Extract the (X, Y) coordinate from the center of the cell holding the provided text.  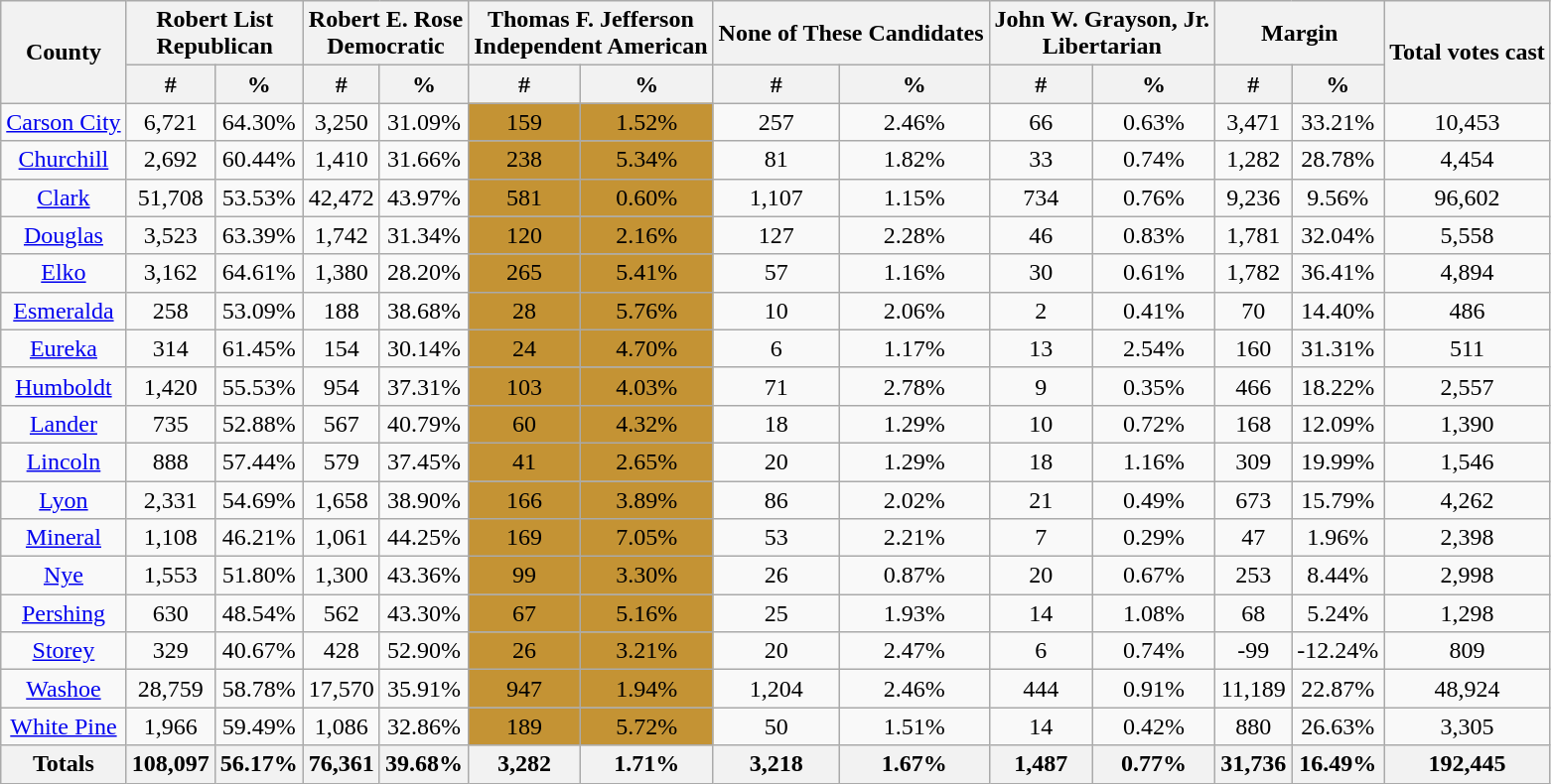
None of These Candidates (851, 34)
60 (524, 424)
12.09% (1339, 424)
108,097 (171, 764)
35.91% (423, 689)
1.82% (914, 160)
31.31% (1339, 348)
46 (1041, 235)
40.67% (258, 651)
31.09% (423, 122)
444 (1041, 689)
White Pine (64, 726)
1,546 (1468, 461)
Pershing (64, 613)
81 (776, 160)
30.14% (423, 348)
Clark (64, 197)
50 (776, 726)
1,390 (1468, 424)
59.49% (258, 726)
1,781 (1253, 235)
2.65% (646, 461)
1,487 (1041, 764)
53.53% (258, 197)
Thomas F. JeffersonIndependent American (591, 34)
86 (776, 499)
32.04% (1339, 235)
5.41% (646, 273)
0.41% (1154, 311)
0.63% (1154, 122)
9 (1041, 386)
56.17% (258, 764)
Total votes cast (1468, 52)
76,361 (342, 764)
County (64, 52)
5.34% (646, 160)
1,108 (171, 538)
53 (776, 538)
0.83% (1154, 235)
166 (524, 499)
127 (776, 235)
880 (1253, 726)
Nye (64, 576)
4,262 (1468, 499)
Churchill (64, 160)
4.70% (646, 348)
189 (524, 726)
28.78% (1339, 160)
8.44% (1339, 576)
169 (524, 538)
32.86% (423, 726)
28.20% (423, 273)
52.88% (258, 424)
5.72% (646, 726)
265 (524, 273)
238 (524, 160)
43.97% (423, 197)
61.45% (258, 348)
66 (1041, 122)
36.41% (1339, 273)
37.31% (423, 386)
Robert E. RoseDemocratic (385, 34)
1.08% (1154, 613)
14.40% (1339, 311)
5,558 (1468, 235)
67 (524, 613)
38.90% (423, 499)
18.22% (1339, 386)
0.61% (1154, 273)
43.36% (423, 576)
309 (1253, 461)
1.15% (914, 197)
Lander (64, 424)
253 (1253, 576)
0.42% (1154, 726)
47 (1253, 538)
314 (171, 348)
-12.24% (1339, 651)
57 (776, 273)
0.35% (1154, 386)
1,782 (1253, 273)
10,453 (1468, 122)
4,454 (1468, 160)
60.44% (258, 160)
3,471 (1253, 122)
0.72% (1154, 424)
567 (342, 424)
1,204 (776, 689)
33 (1041, 160)
159 (524, 122)
486 (1468, 311)
1.52% (646, 122)
3.30% (646, 576)
947 (524, 689)
1,658 (342, 499)
257 (776, 122)
3,305 (1468, 726)
43.30% (423, 613)
188 (342, 311)
579 (342, 461)
3,162 (171, 273)
99 (524, 576)
809 (1468, 651)
26.63% (1339, 726)
58.78% (258, 689)
3,218 (776, 764)
1.93% (914, 613)
1,282 (1253, 160)
19.99% (1339, 461)
9,236 (1253, 197)
11,189 (1253, 689)
1.96% (1339, 538)
2,998 (1468, 576)
Eureka (64, 348)
2,398 (1468, 538)
2.78% (914, 386)
Elko (64, 273)
154 (342, 348)
Esmeralda (64, 311)
Mineral (64, 538)
192,445 (1468, 764)
30 (1041, 273)
428 (342, 651)
37.45% (423, 461)
1.17% (914, 348)
51.80% (258, 576)
1,300 (342, 576)
28 (524, 311)
734 (1041, 197)
Douglas (64, 235)
562 (342, 613)
2,557 (1468, 386)
2.06% (914, 311)
53.09% (258, 311)
John W. Grayson, Jr.Libertarian (1102, 34)
103 (524, 386)
68 (1253, 613)
Storey (64, 651)
54.69% (258, 499)
0.67% (1154, 576)
71 (776, 386)
51,708 (171, 197)
42,472 (342, 197)
55.53% (258, 386)
1,061 (342, 538)
63.39% (258, 235)
4,894 (1468, 273)
0.49% (1154, 499)
7 (1041, 538)
673 (1253, 499)
4.32% (646, 424)
70 (1253, 311)
5.16% (646, 613)
39.68% (423, 764)
48.54% (258, 613)
Washoe (64, 689)
0.29% (1154, 538)
Humboldt (64, 386)
1,380 (342, 273)
41 (524, 461)
31,736 (1253, 764)
1,410 (342, 160)
Lincoln (64, 461)
24 (524, 348)
31.34% (423, 235)
954 (342, 386)
329 (171, 651)
3,250 (342, 122)
2.16% (646, 235)
25 (776, 613)
15.79% (1339, 499)
466 (1253, 386)
-99 (1253, 651)
3.21% (646, 651)
1,553 (171, 576)
581 (524, 197)
2,692 (171, 160)
13 (1041, 348)
33.21% (1339, 122)
Totals (64, 764)
2.47% (914, 651)
1,086 (342, 726)
3,523 (171, 235)
1.51% (914, 726)
46.21% (258, 538)
511 (1468, 348)
9.56% (1339, 197)
168 (1253, 424)
0.91% (1154, 689)
21 (1041, 499)
0.87% (914, 576)
0.60% (646, 197)
2.28% (914, 235)
28,759 (171, 689)
1.71% (646, 764)
Margin (1300, 34)
64.30% (258, 122)
38.68% (423, 311)
31.66% (423, 160)
Carson City (64, 122)
Lyon (64, 499)
1.67% (914, 764)
630 (171, 613)
44.25% (423, 538)
258 (171, 311)
2.02% (914, 499)
2.54% (1154, 348)
1,298 (1468, 613)
22.87% (1339, 689)
48,924 (1468, 689)
Robert ListRepublican (214, 34)
120 (524, 235)
5.24% (1339, 613)
1,742 (342, 235)
7.05% (646, 538)
6,721 (171, 122)
3,282 (524, 764)
888 (171, 461)
2 (1041, 311)
5.76% (646, 311)
0.77% (1154, 764)
1,107 (776, 197)
52.90% (423, 651)
64.61% (258, 273)
2.21% (914, 538)
160 (1253, 348)
57.44% (258, 461)
735 (171, 424)
3.89% (646, 499)
40.79% (423, 424)
96,602 (1468, 197)
17,570 (342, 689)
1,420 (171, 386)
4.03% (646, 386)
2,331 (171, 499)
16.49% (1339, 764)
0.76% (1154, 197)
1,966 (171, 726)
1.94% (646, 689)
